Return the (x, y) coordinate for the center point of the cell that contains the specified text.  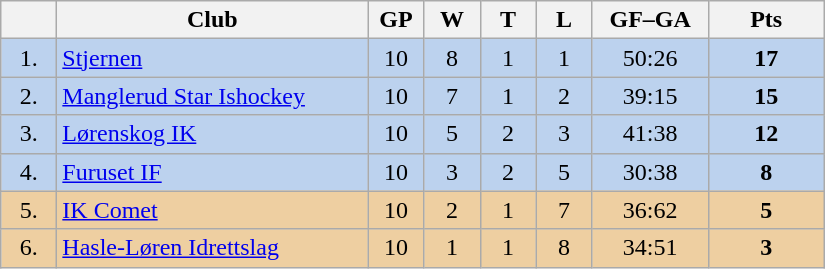
4. (29, 172)
IK Comet (212, 210)
Hasle-Løren Idrettslag (212, 248)
1. (29, 58)
Stjernen (212, 58)
36:62 (650, 210)
3. (29, 134)
Pts (766, 20)
5. (29, 210)
2. (29, 96)
Club (212, 20)
GF–GA (650, 20)
34:51 (650, 248)
L (564, 20)
17 (766, 58)
Lørenskog IK (212, 134)
41:38 (650, 134)
W (452, 20)
39:15 (650, 96)
T (508, 20)
12 (766, 134)
Manglerud Star Ishockey (212, 96)
Furuset IF (212, 172)
GP (396, 20)
30:38 (650, 172)
15 (766, 96)
6. (29, 248)
50:26 (650, 58)
